Detect which cell encompasses the target text, then output its (x, y) center coordinate. 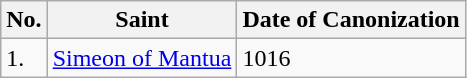
Date of Canonization (351, 20)
No. (24, 20)
Saint (142, 20)
Simeon of Mantua (142, 58)
1. (24, 58)
1016 (351, 58)
